Output the (x, y) coordinate of the center of the cell containing the given text.  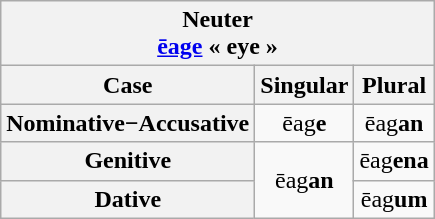
ēagum (394, 199)
Case (128, 85)
ēagena (394, 161)
Nominative−Accusative (128, 123)
Singular (304, 85)
Genitive (128, 161)
Plural (394, 85)
ēage (304, 123)
Dative (128, 199)
Neuterēage « eye » (218, 34)
